Extract the [X, Y] coordinate from the center of the cell holding the provided text.  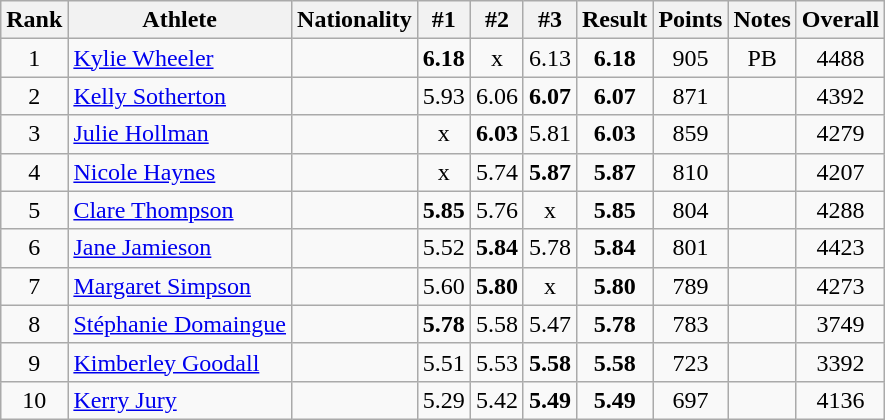
5.81 [550, 134]
Kelly Sotherton [180, 96]
810 [690, 172]
7 [34, 286]
6 [34, 248]
Clare Thompson [180, 210]
5.52 [444, 248]
5.47 [550, 324]
4488 [840, 58]
697 [690, 400]
783 [690, 324]
4273 [840, 286]
5.74 [496, 172]
#3 [550, 20]
Jane Jamieson [180, 248]
5.51 [444, 362]
3749 [840, 324]
8 [34, 324]
PB [762, 58]
4288 [840, 210]
9 [34, 362]
6.06 [496, 96]
871 [690, 96]
Julie Hollman [180, 134]
#1 [444, 20]
789 [690, 286]
5.29 [444, 400]
1 [34, 58]
5.93 [444, 96]
5 [34, 210]
5.76 [496, 210]
905 [690, 58]
804 [690, 210]
Rank [34, 20]
4 [34, 172]
5.60 [444, 286]
3 [34, 134]
859 [690, 134]
6.13 [550, 58]
4207 [840, 172]
4279 [840, 134]
Points [690, 20]
Nationality [355, 20]
Stéphanie Domaingue [180, 324]
4136 [840, 400]
723 [690, 362]
Margaret Simpson [180, 286]
10 [34, 400]
Kylie Wheeler [180, 58]
5.42 [496, 400]
2 [34, 96]
4423 [840, 248]
3392 [840, 362]
5.53 [496, 362]
#2 [496, 20]
Kimberley Goodall [180, 362]
4392 [840, 96]
Result [614, 20]
Nicole Haynes [180, 172]
Notes [762, 20]
Overall [840, 20]
801 [690, 248]
Kerry Jury [180, 400]
Athlete [180, 20]
